Locate the cell with the specified text and output its [X, Y] center coordinate. 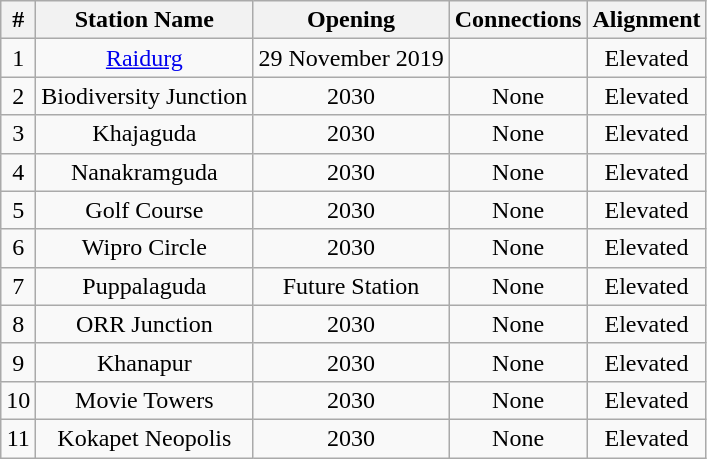
Biodiversity Junction [144, 96]
8 [18, 324]
# [18, 20]
9 [18, 362]
Khanapur [144, 362]
5 [18, 210]
29 November 2019 [351, 58]
Nanakramguda [144, 172]
1 [18, 58]
Opening [351, 20]
Puppalaguda [144, 286]
3 [18, 134]
Station Name [144, 20]
7 [18, 286]
Golf Course [144, 210]
Connections [518, 20]
2 [18, 96]
Alignment [646, 20]
4 [18, 172]
Movie Towers [144, 400]
Raidurg [144, 58]
11 [18, 438]
Wipro Circle [144, 248]
Khajaguda [144, 134]
10 [18, 400]
Kokapet Neopolis [144, 438]
6 [18, 248]
ORR Junction [144, 324]
Future Station [351, 286]
